Pinpoint the cell where the given text exists, returning its [X, Y] midpoint coordinate. 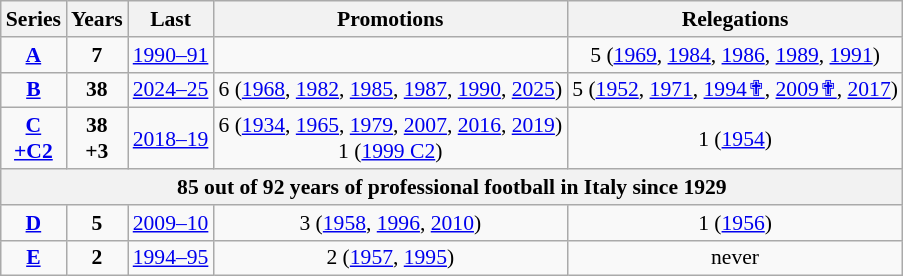
B [34, 90]
Relegations [735, 19]
6 (1968, 1982, 1985, 1987, 1990, 2025) [390, 90]
2 (1957, 1995) [390, 258]
D [34, 223]
Promotions [390, 19]
5 [97, 223]
1 (1956) [735, 223]
2024–25 [171, 90]
85 out of 92 years of professional football in Italy since 1929 [452, 187]
5 (1969, 1984, 1986, 1989, 1991) [735, 55]
38+3 [97, 138]
Series [34, 19]
Years [97, 19]
6 (1934, 1965, 1979, 2007, 2016, 2019) 1 (1999 C2) [390, 138]
7 [97, 55]
2 [97, 258]
38 [97, 90]
A [34, 55]
Last [171, 19]
1994–95 [171, 258]
1990–91 [171, 55]
3 (1958, 1996, 2010) [390, 223]
never [735, 258]
C+C2 [34, 138]
2018–19 [171, 138]
E [34, 258]
5 (1952, 1971, 1994✟, 2009✟, 2017) [735, 90]
1 (1954) [735, 138]
2009–10 [171, 223]
